For the text-containing cell, return its midpoint in (X, Y) coordinate format. 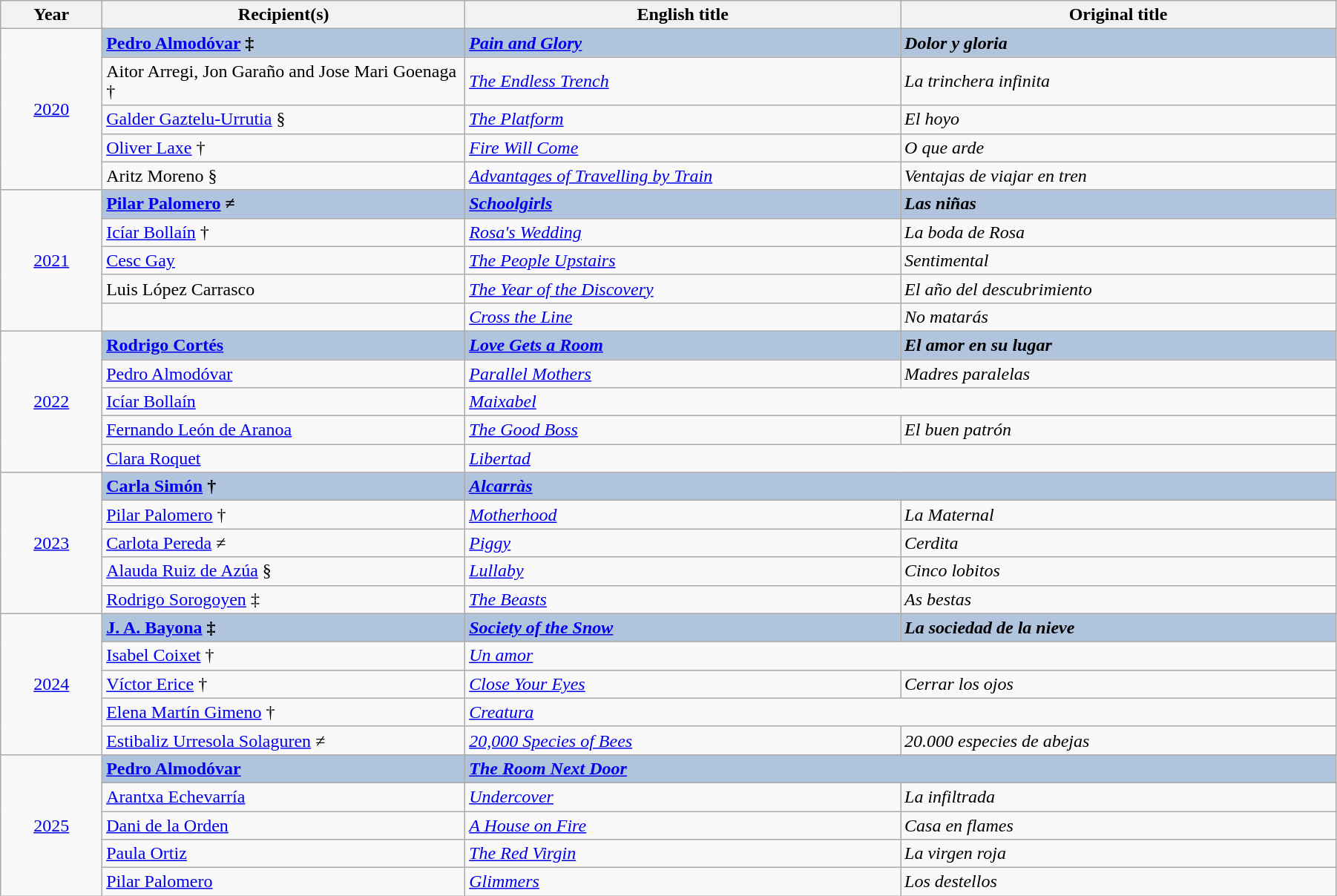
Un amor (901, 656)
Víctor Erice † (283, 684)
The Red Virgin (683, 854)
Aitor Arregi, Jon Garaño and Jose Mari Goenaga † (283, 82)
The Platform (683, 119)
Los destellos (1119, 882)
2023 (52, 543)
Cerdita (1119, 543)
Year (52, 15)
Pilar Palomero † (283, 515)
Close Your Eyes (683, 684)
Pilar Palomero ≠ (283, 204)
O que arde (1119, 148)
El buen patrón (1119, 430)
Fire Will Come (683, 148)
Rodrigo Sorogoyen ‡ (283, 599)
No matarás (1119, 317)
Alcarràs (901, 487)
Madres paralelas (1119, 373)
Parallel Mothers (683, 373)
20.000 especies de abejas (1119, 740)
Carlota Pereda ≠ (283, 543)
Arantxa Echevarría (283, 797)
Rodrigo Cortés (283, 345)
Pedro Almodóvar ‡ (283, 43)
Icíar Bollaín (283, 402)
Recipient(s) (283, 15)
Creatura (901, 712)
Schoolgirls (683, 204)
El año del descubrimiento (1119, 289)
The Room Next Door (901, 768)
Cerrar los ojos (1119, 684)
The People Upstairs (683, 260)
Sentimental (1119, 260)
English title (683, 15)
2021 (52, 260)
Libertad (901, 458)
2020 (52, 110)
Icíar Bollaín † (283, 232)
Estibaliz Urresola Solaguren ≠ (283, 740)
The Endless Trench (683, 82)
Galder Gaztelu-Urrutia § (283, 119)
Isabel Coixet † (283, 656)
Lullaby (683, 571)
Pilar Palomero (283, 882)
Ventajas de viajar en tren (1119, 176)
Cinco lobitos (1119, 571)
Oliver Laxe † (283, 148)
The Good Boss (683, 430)
Aritz Moreno § (283, 176)
Clara Roquet (283, 458)
2024 (52, 684)
As bestas (1119, 599)
La infiltrada (1119, 797)
Dolor y gloria (1119, 43)
Cesc Gay (283, 260)
The Year of the Discovery (683, 289)
La Maternal (1119, 515)
2025 (52, 825)
Motherhood (683, 515)
The Beasts (683, 599)
La virgen roja (1119, 854)
La trinchera infinita (1119, 82)
Cross the Line (683, 317)
20,000 Species of Bees (683, 740)
Carla Simón † (283, 487)
Pain and Glory (683, 43)
Fernando León de Aranoa (283, 430)
J. A. Bayona ‡ (283, 627)
2022 (52, 401)
La sociedad de la nieve (1119, 627)
Las niñas (1119, 204)
Glimmers (683, 882)
Luis López Carrasco (283, 289)
El amor en su lugar (1119, 345)
Alauda Ruiz de Azúa § (283, 571)
Casa en flames (1119, 826)
Rosa's Wedding (683, 232)
A House on Fire (683, 826)
Advantages of Travelling by Train (683, 176)
La boda de Rosa (1119, 232)
Undercover (683, 797)
Elena Martín Gimeno † (283, 712)
Maixabel (901, 402)
Society of the Snow (683, 627)
Piggy (683, 543)
Dani de la Orden (283, 826)
Paula Ortiz (283, 854)
Original title (1119, 15)
Love Gets a Room (683, 345)
El hoyo (1119, 119)
